Capture the cell that displays the provided text and extract its [X, Y] central coordinate. 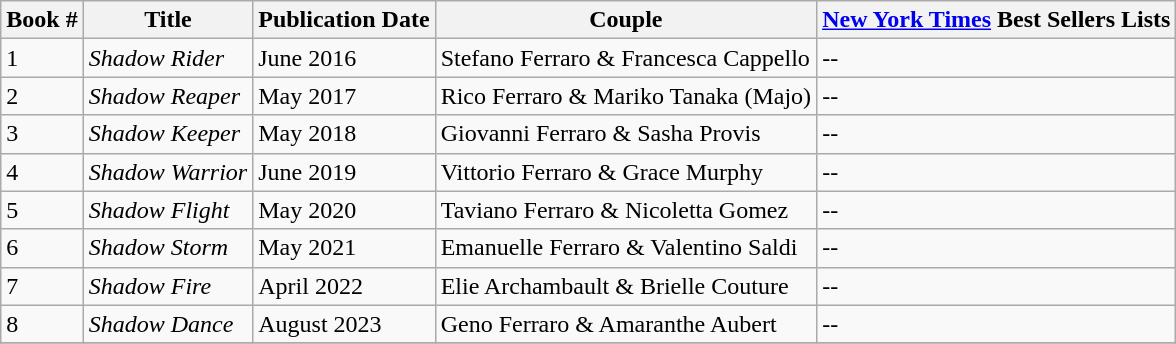
3 [42, 134]
7 [42, 286]
Shadow Fire [168, 286]
June 2019 [344, 172]
Shadow Rider [168, 58]
Vittorio Ferraro & Grace Murphy [626, 172]
May 2021 [344, 248]
Shadow Dance [168, 324]
Shadow Keeper [168, 134]
Shadow Storm [168, 248]
Couple [626, 20]
May 2020 [344, 210]
2 [42, 96]
May 2017 [344, 96]
Publication Date [344, 20]
August 2023 [344, 324]
Title [168, 20]
6 [42, 248]
Shadow Flight [168, 210]
1 [42, 58]
Geno Ferraro & Amaranthe Aubert [626, 324]
May 2018 [344, 134]
Book # [42, 20]
June 2016 [344, 58]
New York Times Best Sellers Lists [996, 20]
Shadow Reaper [168, 96]
8 [42, 324]
Giovanni Ferraro & Sasha Provis [626, 134]
Emanuelle Ferraro & Valentino Saldi [626, 248]
Elie Archambault & Brielle Couture [626, 286]
Taviano Ferraro & Nicoletta Gomez [626, 210]
5 [42, 210]
4 [42, 172]
April 2022 [344, 286]
Rico Ferraro & Mariko Tanaka (Majo) [626, 96]
Stefano Ferraro & Francesca Cappello [626, 58]
Shadow Warrior [168, 172]
